Locate the cell with the specified text and output its (x, y) center coordinate. 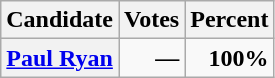
Percent (230, 20)
— (151, 58)
Candidate (60, 20)
Votes (151, 20)
Paul Ryan (60, 58)
100% (230, 58)
